Find where the given text appears and provide that cell's center as [X, Y] coordinate. 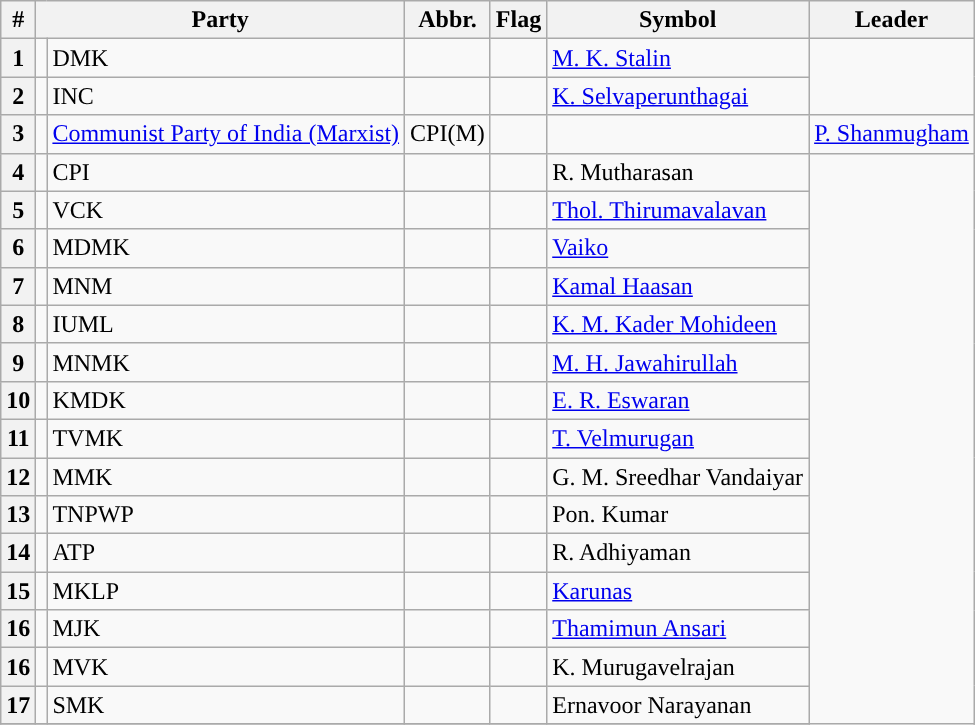
T. Velmurugan [678, 438]
Symbol [678, 20]
1 [18, 58]
Ernavoor Narayanan [678, 705]
IUML [226, 324]
SMK [226, 705]
Pon. Kumar [678, 515]
CPI [226, 172]
G. M. Sreedhar Vandaiyar [678, 477]
13 [18, 515]
Party [220, 20]
M. H. Jawahirullah [678, 362]
11 [18, 438]
4 [18, 172]
17 [18, 705]
K. Selvaperunthagai [678, 96]
CPI(M) [448, 134]
2 [18, 96]
7 [18, 286]
12 [18, 477]
M. K. Stalin [678, 58]
8 [18, 324]
MVK [226, 667]
15 [18, 591]
3 [18, 134]
K. Murugavelrajan [678, 667]
MNM [226, 286]
Flag [518, 20]
Vaiko [678, 248]
INC [226, 96]
R. Adhiyaman [678, 553]
9 [18, 362]
MDMK [226, 248]
Communist Party of India (Marxist) [226, 134]
Thol. Thirumavalavan [678, 210]
6 [18, 248]
Abbr. [448, 20]
MJK [226, 629]
14 [18, 553]
TNPWP [226, 515]
Leader [892, 20]
DMK [226, 58]
Thamimun Ansari [678, 629]
P. Shanmugham [892, 134]
MNMK [226, 362]
10 [18, 400]
K. M. Kader Mohideen [678, 324]
Kamal Haasan [678, 286]
# [18, 20]
MKLP [226, 591]
5 [18, 210]
ATP [226, 553]
KMDK [226, 400]
VCK [226, 210]
TVMK [226, 438]
MMK [226, 477]
Karunas [678, 591]
E. R. Eswaran [678, 400]
R. Mutharasan [678, 172]
